Extract the (x, y) coordinate from the center of the cell holding the provided text.  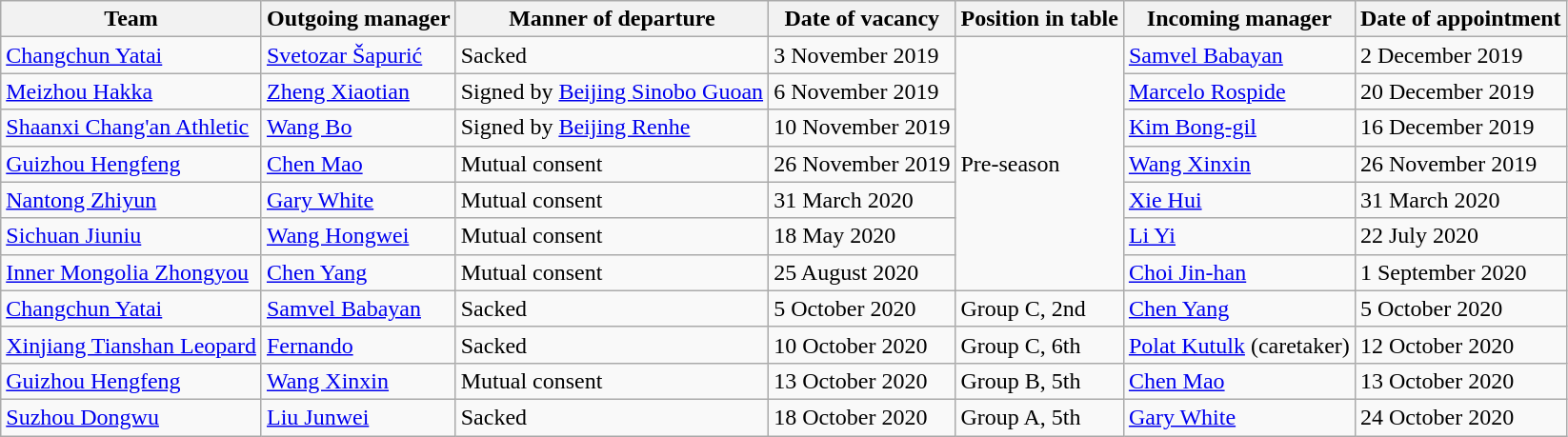
Nantong Zhiyun (131, 200)
Date of vacancy (862, 19)
3 November 2019 (862, 55)
Liu Junwei (358, 417)
2 December 2019 (1460, 55)
1 September 2020 (1460, 272)
Inner Mongolia Zhongyou (131, 272)
Svetozar Šapurić (358, 55)
18 October 2020 (862, 417)
Zheng Xiaotian (358, 91)
25 August 2020 (862, 272)
Group C, 6th (1039, 345)
12 October 2020 (1460, 345)
6 November 2019 (862, 91)
Outgoing manager (358, 19)
Kim Bong-gil (1238, 128)
Pre-season (1039, 164)
Signed by Beijing Renhe (612, 128)
20 December 2019 (1460, 91)
24 October 2020 (1460, 417)
Sichuan Jiuniu (131, 236)
Choi Jin-han (1238, 272)
Wang Bo (358, 128)
Incoming manager (1238, 19)
Wang Hongwei (358, 236)
Group A, 5th (1039, 417)
Meizhou Hakka (131, 91)
22 July 2020 (1460, 236)
Suzhou Dongwu (131, 417)
Group B, 5th (1039, 381)
Polat Kutulk (caretaker) (1238, 345)
Signed by Beijing Sinobo Guoan (612, 91)
10 November 2019 (862, 128)
Shaanxi Chang'an Athletic (131, 128)
Li Yi (1238, 236)
10 October 2020 (862, 345)
16 December 2019 (1460, 128)
Xie Hui (1238, 200)
Date of appointment (1460, 19)
Team (131, 19)
Marcelo Rospide (1238, 91)
Position in table (1039, 19)
18 May 2020 (862, 236)
Group C, 2nd (1039, 308)
Manner of departure (612, 19)
Fernando (358, 345)
Xinjiang Tianshan Leopard (131, 345)
